Detect which cell encompasses the target text, then output its [x, y] center coordinate. 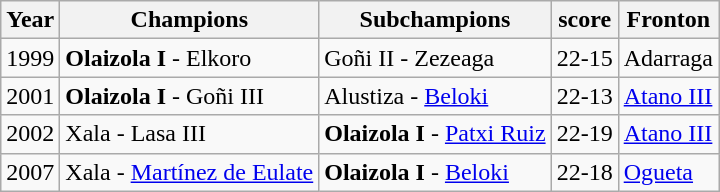
Olaizola I - Elkoro [190, 58]
Alustiza - Beloki [435, 96]
2001 [30, 96]
Olaizola I - Patxi Ruiz [435, 134]
Year [30, 20]
22-13 [584, 96]
22-15 [584, 58]
Goñi II - Zezeaga [435, 58]
22-18 [584, 172]
Xala - Lasa III [190, 134]
Subchampions [435, 20]
22-19 [584, 134]
score [584, 20]
2002 [30, 134]
Adarraga [668, 58]
1999 [30, 58]
Champions [190, 20]
Ogueta [668, 172]
Olaizola I - Goñi III [190, 96]
Xala - Martínez de Eulate [190, 172]
Olaizola I - Beloki [435, 172]
2007 [30, 172]
Fronton [668, 20]
